Find where the given text appears and provide that cell's center as (x, y) coordinate. 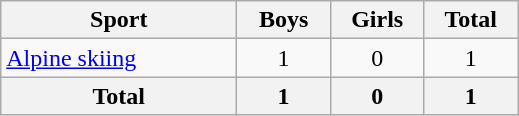
Alpine skiing (119, 58)
Sport (119, 20)
Boys (284, 20)
Girls (377, 20)
